Output the [x, y] coordinate of the center of the cell containing the given text.  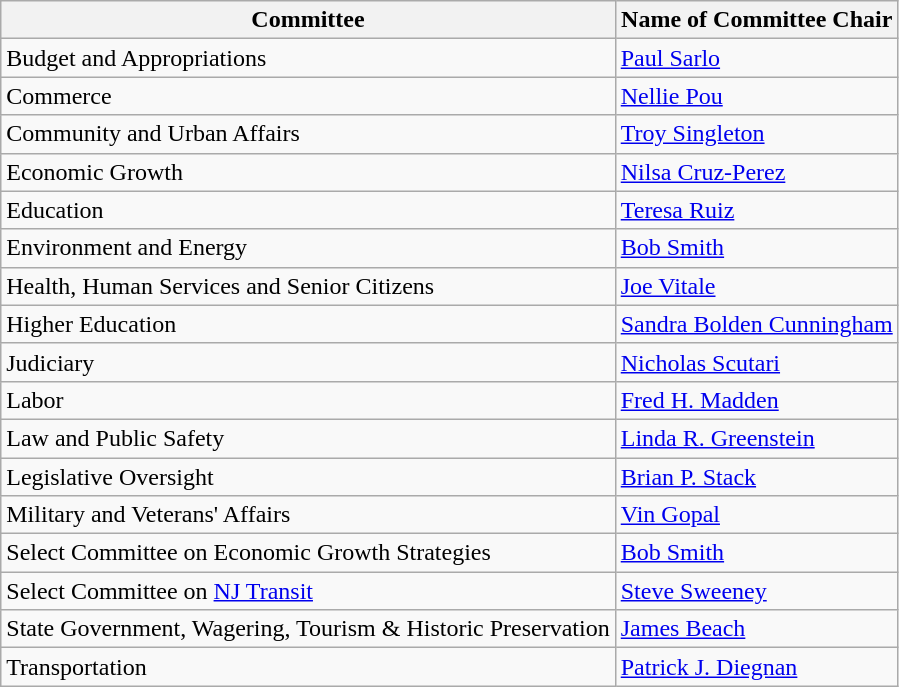
Select Committee on Economic Growth Strategies [308, 553]
Community and Urban Affairs [308, 134]
Education [308, 210]
Commerce [308, 96]
Vin Gopal [756, 515]
State Government, Wagering, Tourism & Historic Preservation [308, 629]
Budget and Appropriations [308, 58]
Joe Vitale [756, 286]
Select Committee on NJ Transit [308, 591]
Brian P. Stack [756, 477]
Sandra Bolden Cunningham [756, 324]
Patrick J. Diegnan [756, 667]
Steve Sweeney [756, 591]
Legislative Oversight [308, 477]
Nellie Pou [756, 96]
Judiciary [308, 362]
Transportation [308, 667]
Environment and Energy [308, 248]
Higher Education [308, 324]
Linda R. Greenstein [756, 438]
Committee [308, 20]
Health, Human Services and Senior Citizens [308, 286]
Economic Growth [308, 172]
Troy Singleton [756, 134]
Paul Sarlo [756, 58]
James Beach [756, 629]
Nilsa Cruz-Perez [756, 172]
Military and Veterans' Affairs [308, 515]
Nicholas Scutari [756, 362]
Law and Public Safety [308, 438]
Teresa Ruiz [756, 210]
Name of Committee Chair [756, 20]
Fred H. Madden [756, 400]
Labor [308, 400]
